Identify which cell holds the provided text, then report its [x, y] central coordinate. 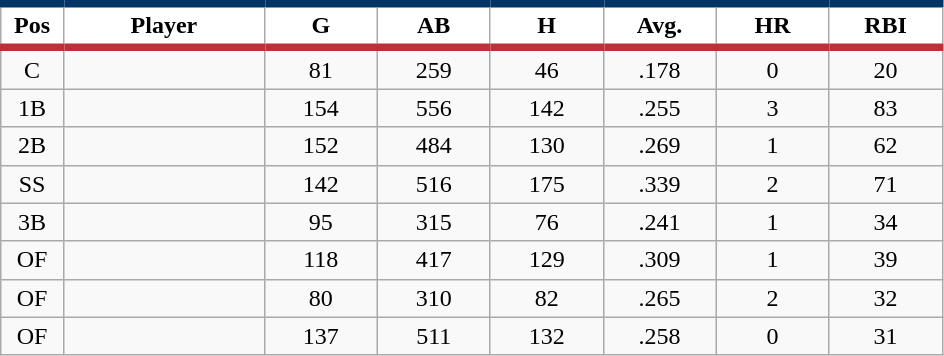
1B [32, 108]
137 [320, 336]
46 [546, 68]
95 [320, 222]
3B [32, 222]
.309 [660, 260]
.258 [660, 336]
310 [434, 298]
31 [886, 336]
82 [546, 298]
SS [32, 184]
32 [886, 298]
132 [546, 336]
Avg. [660, 26]
516 [434, 184]
76 [546, 222]
Pos [32, 26]
2B [32, 146]
.265 [660, 298]
39 [886, 260]
.178 [660, 68]
130 [546, 146]
RBI [886, 26]
.241 [660, 222]
152 [320, 146]
AB [434, 26]
80 [320, 298]
3 [772, 108]
34 [886, 222]
118 [320, 260]
71 [886, 184]
.269 [660, 146]
484 [434, 146]
Player [164, 26]
175 [546, 184]
556 [434, 108]
154 [320, 108]
G [320, 26]
H [546, 26]
HR [772, 26]
511 [434, 336]
20 [886, 68]
62 [886, 146]
129 [546, 260]
83 [886, 108]
81 [320, 68]
259 [434, 68]
.339 [660, 184]
.255 [660, 108]
315 [434, 222]
C [32, 68]
417 [434, 260]
